Search for the cell housing the specified text and yield its [X, Y] center coordinate. 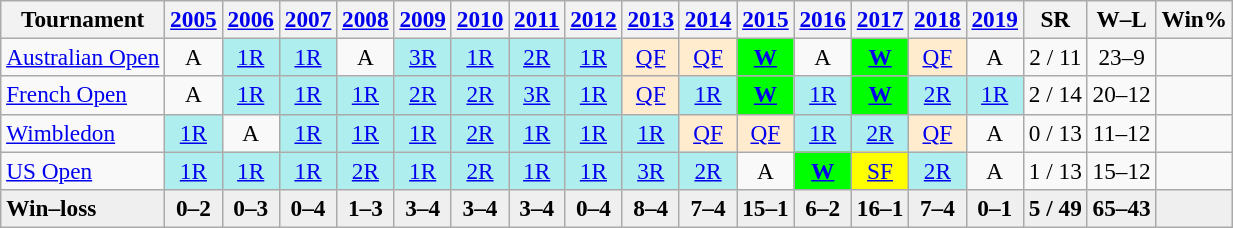
0 / 13 [1055, 133]
Win% [1194, 19]
1 / 13 [1055, 170]
15–12 [1122, 170]
2016 [822, 19]
0–2 [194, 208]
Win–loss [83, 208]
2017 [880, 19]
2 / 11 [1055, 57]
0–1 [994, 208]
French Open [83, 95]
2008 [366, 19]
2 / 14 [1055, 95]
15–1 [766, 208]
23–9 [1122, 57]
2005 [194, 19]
W–L [1122, 19]
2013 [650, 19]
2015 [766, 19]
0–3 [250, 208]
2011 [537, 19]
20–12 [1122, 95]
16–1 [880, 208]
SF [880, 170]
2010 [480, 19]
11–12 [1122, 133]
2012 [594, 19]
6–2 [822, 208]
US Open [83, 170]
2019 [994, 19]
Australian Open [83, 57]
2006 [250, 19]
2007 [308, 19]
SR [1055, 19]
8–4 [650, 208]
5 / 49 [1055, 208]
Wimbledon [83, 133]
2009 [422, 19]
2014 [708, 19]
65–43 [1122, 208]
2018 [938, 19]
1–3 [366, 208]
Tournament [83, 19]
